Scan for the cell matching the given text and deliver its (X, Y) coordinate at center. 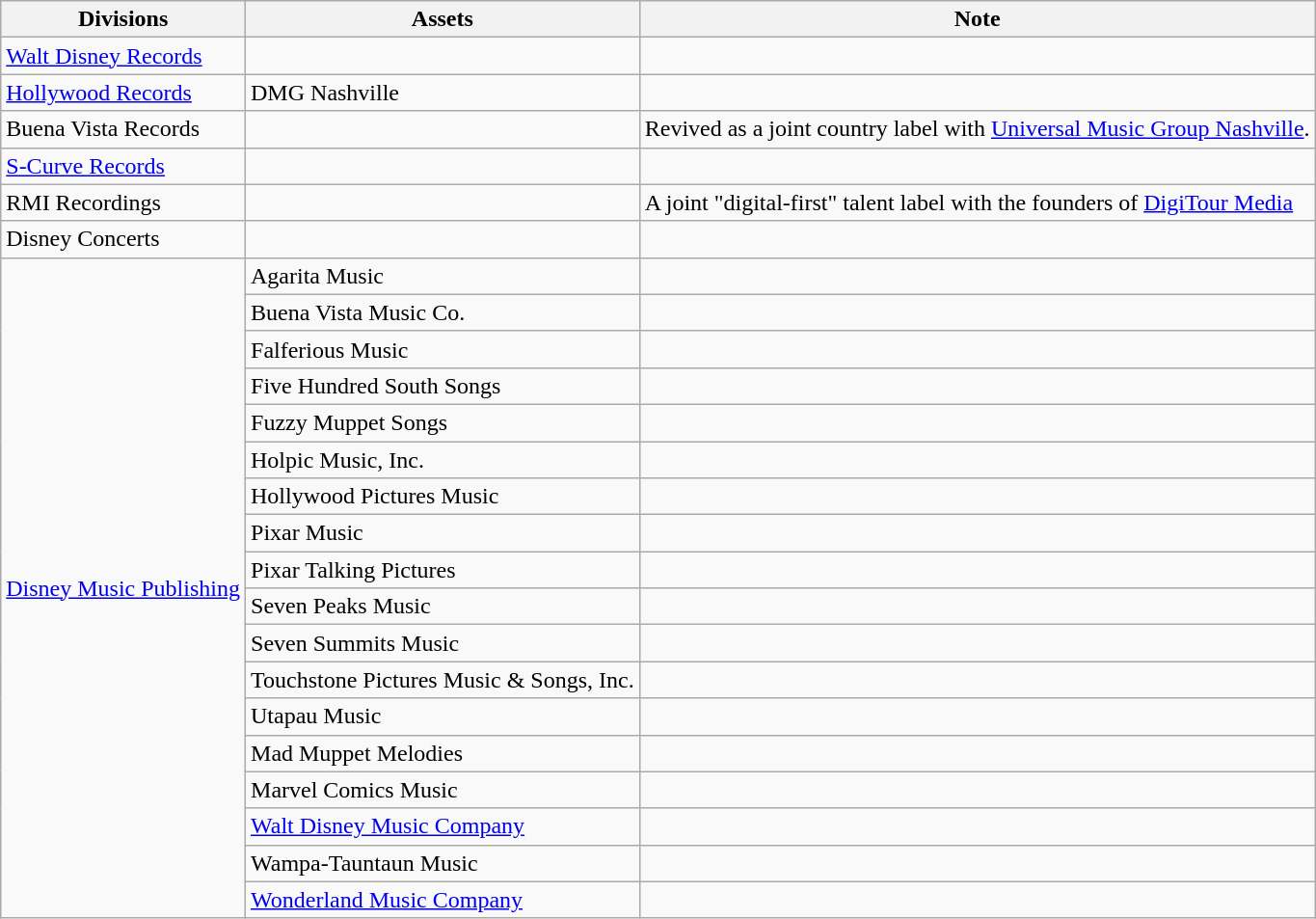
Wampa-Tauntaun Music (443, 863)
Disney Concerts (123, 239)
Fuzzy Muppet Songs (443, 422)
Pixar Music (443, 533)
Mad Muppet Melodies (443, 753)
Note (978, 19)
Walt Disney Music Company (443, 826)
Marvel Comics Music (443, 790)
Assets (443, 19)
Buena Vista Music Co. (443, 312)
Utapau Music (443, 716)
Pixar Talking Pictures (443, 570)
Revived as a joint country label with Universal Music Group Nashville. (978, 129)
Agarita Music (443, 276)
Falferious Music (443, 349)
Holpic Music, Inc. (443, 460)
Seven Peaks Music (443, 607)
Disney Music Publishing (123, 588)
RMI Recordings (123, 203)
Walt Disney Records (123, 56)
A joint "digital-first" talent label with the founders of DigiTour Media (978, 203)
Wonderland Music Company (443, 900)
S-Curve Records (123, 166)
Divisions (123, 19)
Buena Vista Records (123, 129)
Seven Summits Music (443, 643)
Hollywood Records (123, 93)
Five Hundred South Songs (443, 386)
Hollywood Pictures Music (443, 497)
DMG Nashville (443, 93)
Touchstone Pictures Music & Songs, Inc. (443, 680)
